Pinpoint the cell where the given text exists, returning its [X, Y] midpoint coordinate. 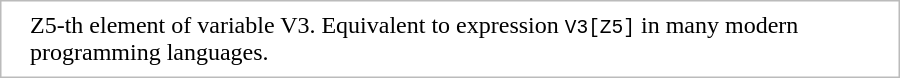
Z5-th element of variable V3. Equivalent to expression V3[Z5] in many modern programming languages. [458, 38]
